Output the [X, Y] coordinate of the center of the cell containing the given text.  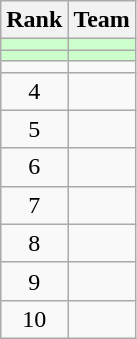
6 [34, 167]
7 [34, 205]
4 [34, 91]
Rank [34, 20]
Team [102, 20]
8 [34, 243]
9 [34, 281]
10 [34, 319]
5 [34, 129]
